Capture the cell that displays the provided text and extract its [x, y] central coordinate. 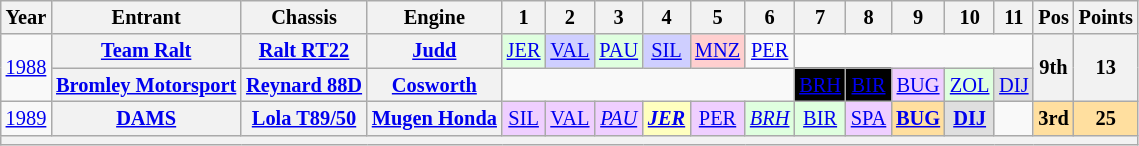
3rd [1053, 118]
Judd [434, 51]
SPA [868, 118]
Reynard 88D [304, 85]
7 [820, 17]
Mugen Honda [434, 118]
1988 [26, 68]
2 [570, 17]
25 [1106, 118]
1989 [26, 118]
DAMS [146, 118]
Engine [434, 17]
Pos [1053, 17]
8 [868, 17]
1 [524, 17]
Cosworth [434, 85]
11 [1014, 17]
5 [718, 17]
Ralt RT22 [304, 51]
Chassis [304, 17]
Bromley Motorsport [146, 85]
MNZ [718, 51]
9th [1053, 68]
6 [770, 17]
10 [970, 17]
Year [26, 17]
Points [1106, 17]
Lola T89/50 [304, 118]
3 [618, 17]
4 [666, 17]
9 [918, 17]
ZOL [970, 85]
13 [1106, 68]
Entrant [146, 17]
Team Ralt [146, 51]
